Provide the [x, y] coordinate of the cell's center where the given text is located.  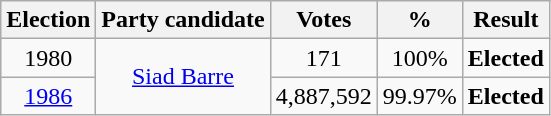
Siad Barre [183, 77]
100% [420, 58]
Result [506, 20]
1980 [48, 58]
4,887,592 [324, 96]
Votes [324, 20]
99.97% [420, 96]
171 [324, 58]
Party candidate [183, 20]
Election [48, 20]
% [420, 20]
1986 [48, 96]
